From the cell containing the given text, extract its center point as (X, Y) coordinate. 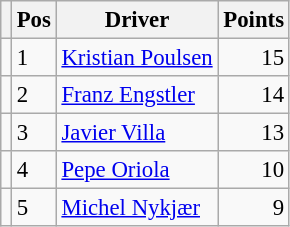
Pepe Oriola (137, 170)
9 (254, 208)
13 (254, 133)
Driver (137, 20)
Kristian Poulsen (137, 58)
Michel Nykjær (137, 208)
5 (34, 208)
4 (34, 170)
10 (254, 170)
Javier Villa (137, 133)
14 (254, 95)
3 (34, 133)
Pos (34, 20)
Points (254, 20)
2 (34, 95)
1 (34, 58)
Franz Engstler (137, 95)
15 (254, 58)
